Determine the [X, Y] coordinate at the center of the cell enclosing the given text.  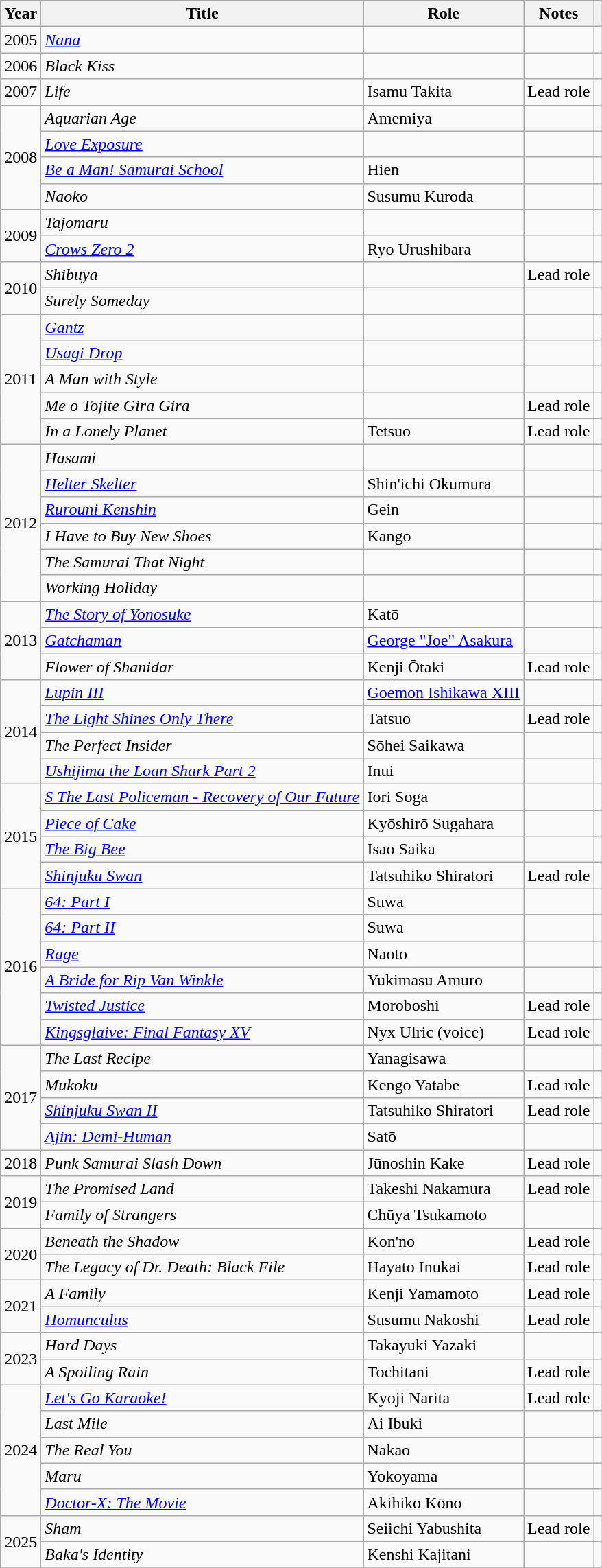
Notes [559, 14]
Naoko [202, 196]
Let's Go Karaoke! [202, 1398]
Love Exposure [202, 144]
The Story of Yonosuke [202, 614]
2021 [21, 1307]
2016 [21, 967]
Ai Ibuki [444, 1424]
Usagi Drop [202, 353]
2007 [21, 92]
Akihiko Kōno [444, 1502]
Hien [444, 170]
Goemon Ishikawa XIII [444, 692]
2010 [21, 288]
Flower of Shanidar [202, 666]
Kyoji Narita [444, 1398]
2019 [21, 1202]
Jūnoshin Kake [444, 1163]
I Have to Buy New Shoes [202, 536]
Hasami [202, 458]
The Last Recipe [202, 1058]
Tochitani [444, 1372]
The Big Bee [202, 850]
Kingsglaive: Final Fantasy XV [202, 1032]
Ryo Urushibara [444, 248]
Takayuki Yazaki [444, 1346]
64: Part II [202, 928]
The Promised Land [202, 1189]
Shinjuku Swan [202, 876]
Hard Days [202, 1346]
Last Mile [202, 1424]
The Legacy of Dr. Death: Black File [202, 1267]
Susumu Kuroda [444, 196]
Gatchaman [202, 640]
2025 [21, 1541]
Chūya Tsukamoto [444, 1215]
2018 [21, 1163]
Isamu Takita [444, 92]
Nakao [444, 1450]
Gein [444, 510]
Satō [444, 1136]
Iori Soga [444, 797]
Inui [444, 771]
64: Part I [202, 902]
Kon'no [444, 1241]
Yukimasu Amuro [444, 980]
Amemiya [444, 118]
Naoto [444, 954]
Rage [202, 954]
Me o Tojite Gira Gira [202, 406]
Tatsuo [444, 718]
Kenji Ōtaki [444, 666]
Life [202, 92]
Seiichi Yabushita [444, 1528]
2017 [21, 1097]
2014 [21, 732]
2009 [21, 235]
The Light Shines Only There [202, 718]
Beneath the Shadow [202, 1241]
Rurouni Kenshin [202, 510]
Twisted Justice [202, 1006]
Kengo Yatabe [444, 1084]
Kenji Yamamoto [444, 1294]
2023 [21, 1359]
Nana [202, 40]
Shin'ichi Okumura [444, 484]
Homunculus [202, 1320]
A Man with Style [202, 379]
Katō [444, 614]
Year [21, 14]
Be a Man! Samurai School [202, 170]
Kyōshirō Sugahara [444, 823]
Shibuya [202, 274]
Gantz [202, 327]
2008 [21, 157]
2005 [21, 40]
Helter Skelter [202, 484]
Nyx Ulric (voice) [444, 1032]
S The Last Policeman - Recovery of Our Future [202, 797]
Aquarian Age [202, 118]
2011 [21, 379]
2020 [21, 1254]
2013 [21, 640]
Punk Samurai Slash Down [202, 1163]
Kenshi Kajitani [444, 1554]
The Real You [202, 1450]
Isao Saika [444, 850]
Maru [202, 1476]
Susumu Nakoshi [444, 1320]
The Samurai That Night [202, 562]
Lupin III [202, 692]
George "Joe" Asakura [444, 640]
Sham [202, 1528]
Ajin: Demi-Human [202, 1136]
Crows Zero 2 [202, 248]
Kango [444, 536]
Yokoyama [444, 1476]
Working Holiday [202, 588]
Piece of Cake [202, 823]
Tetsuo [444, 432]
2006 [21, 66]
Doctor-X: The Movie [202, 1502]
Surely Someday [202, 301]
Takeshi Nakamura [444, 1189]
2015 [21, 836]
The Perfect Insider [202, 745]
Moroboshi [444, 1006]
A Bride for Rip Van Winkle [202, 980]
Shinjuku Swan II [202, 1110]
In a Lonely Planet [202, 432]
Black Kiss [202, 66]
Family of Strangers [202, 1215]
Title [202, 14]
Sōhei Saikawa [444, 745]
2024 [21, 1450]
A Family [202, 1294]
Baka's Identity [202, 1554]
Hayato Inukai [444, 1267]
Mukoku [202, 1084]
2012 [21, 523]
Yanagisawa [444, 1058]
Role [444, 14]
Tajomaru [202, 222]
A Spoiling Rain [202, 1372]
Ushijima the Loan Shark Part 2 [202, 771]
